Find where the given text appears and provide that cell's center as [x, y] coordinate. 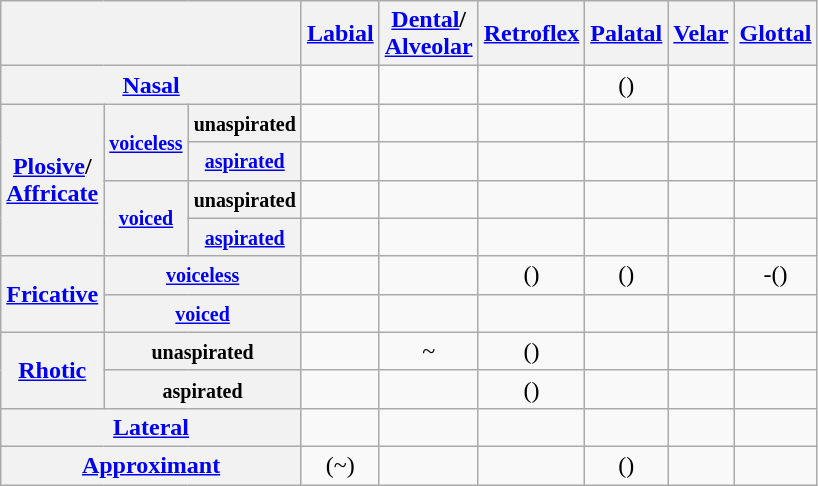
Labial [340, 34]
~ [428, 351]
Lateral [152, 427]
Plosive/Affricate [52, 180]
Rhotic [52, 370]
(~) [340, 465]
Retroflex [532, 34]
Fricative [52, 294]
Palatal [626, 34]
-() [776, 275]
Approximant [152, 465]
Dental/Alveolar [428, 34]
Glottal [776, 34]
Velar [701, 34]
Nasal [152, 85]
